Detect which cell encompasses the target text, then output its [x, y] center coordinate. 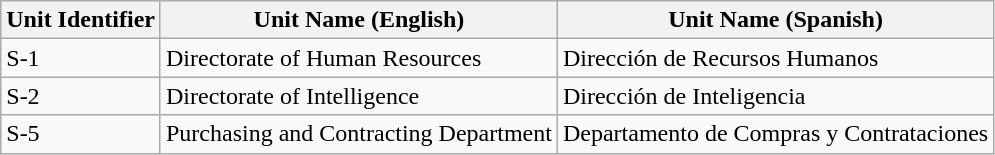
S-5 [81, 134]
S-2 [81, 96]
Unit Identifier [81, 20]
Directorate of Human Resources [358, 58]
Unit Name (English) [358, 20]
Dirección de Inteligencia [775, 96]
S-1 [81, 58]
Dirección de Recursos Humanos [775, 58]
Purchasing and Contracting Department [358, 134]
Unit Name (Spanish) [775, 20]
Directorate of Intelligence [358, 96]
Departamento de Compras y Contrataciones [775, 134]
